Locate the cell with the specified text and output its (X, Y) center coordinate. 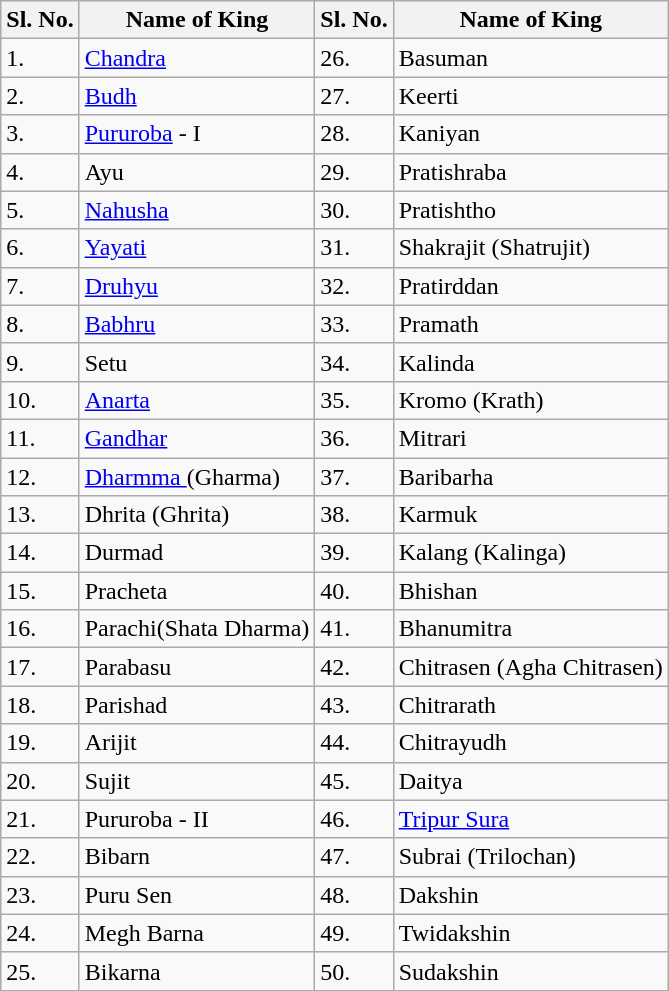
20. (40, 781)
12. (40, 477)
41. (354, 629)
26. (354, 58)
Kromo (Krath) (530, 400)
Dakshin (530, 895)
Arijit (197, 743)
43. (354, 705)
Setu (197, 362)
Parishad (197, 705)
Kaniyan (530, 134)
23. (40, 895)
1. (40, 58)
24. (40, 933)
33. (354, 324)
Puru Sen (197, 895)
Pratirddan (530, 286)
Bikarna (197, 971)
Anarta (197, 400)
7. (40, 286)
Sudakshin (530, 971)
27. (354, 96)
Budh (197, 96)
28. (354, 134)
48. (354, 895)
Nahusha (197, 210)
14. (40, 553)
38. (354, 515)
Pratishtho (530, 210)
40. (354, 591)
Baribarha (530, 477)
36. (354, 438)
Pramath (530, 324)
9. (40, 362)
46. (354, 819)
Sujit (197, 781)
49. (354, 933)
32. (354, 286)
3. (40, 134)
Chitrayudh (530, 743)
Dhrita (Ghrita) (197, 515)
Bhanumitra (530, 629)
Megh Barna (197, 933)
Pururoba - I (197, 134)
8. (40, 324)
Pracheta (197, 591)
Mitrari (530, 438)
Parabasu (197, 667)
25. (40, 971)
6. (40, 248)
Dharmma (Gharma) (197, 477)
Ayu (197, 172)
Pratishraba (530, 172)
45. (354, 781)
37. (354, 477)
11. (40, 438)
30. (354, 210)
Pururoba - II (197, 819)
15. (40, 591)
Bhishan (530, 591)
4. (40, 172)
Druhyu (197, 286)
Keerti (530, 96)
47. (354, 857)
Shakrajit (Shatrujit) (530, 248)
22. (40, 857)
44. (354, 743)
Chitrarath (530, 705)
5. (40, 210)
50. (354, 971)
Tripur Sura (530, 819)
19. (40, 743)
Daitya (530, 781)
42. (354, 667)
Karmuk (530, 515)
10. (40, 400)
Twidakshin (530, 933)
Chandra (197, 58)
Durmad (197, 553)
35. (354, 400)
Kalinda (530, 362)
13. (40, 515)
29. (354, 172)
Kalang (Kalinga) (530, 553)
Babhru (197, 324)
2. (40, 96)
Parachi(Shata Dharma) (197, 629)
Chitrasen (Agha Chitrasen) (530, 667)
Subrai (Trilochan) (530, 857)
21. (40, 819)
Gandhar (197, 438)
Basuman (530, 58)
17. (40, 667)
34. (354, 362)
Bibarn (197, 857)
Yayati (197, 248)
31. (354, 248)
18. (40, 705)
39. (354, 553)
16. (40, 629)
